Capture the cell that displays the provided text and extract its [x, y] central coordinate. 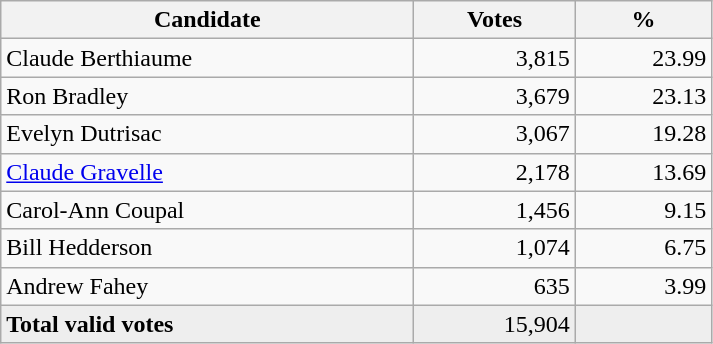
Ron Bradley [208, 96]
23.13 [643, 96]
1,074 [495, 248]
15,904 [495, 324]
6.75 [643, 248]
3,679 [495, 96]
Andrew Fahey [208, 286]
Total valid votes [208, 324]
1,456 [495, 210]
23.99 [643, 58]
Claude Berthiaume [208, 58]
Candidate [208, 20]
Evelyn Dutrisac [208, 134]
Votes [495, 20]
3,815 [495, 58]
Bill Hedderson [208, 248]
Claude Gravelle [208, 172]
19.28 [643, 134]
9.15 [643, 210]
635 [495, 286]
3,067 [495, 134]
Carol-Ann Coupal [208, 210]
% [643, 20]
13.69 [643, 172]
2,178 [495, 172]
3.99 [643, 286]
